Provide the (x, y) coordinate of the cell's center where the given text is located.  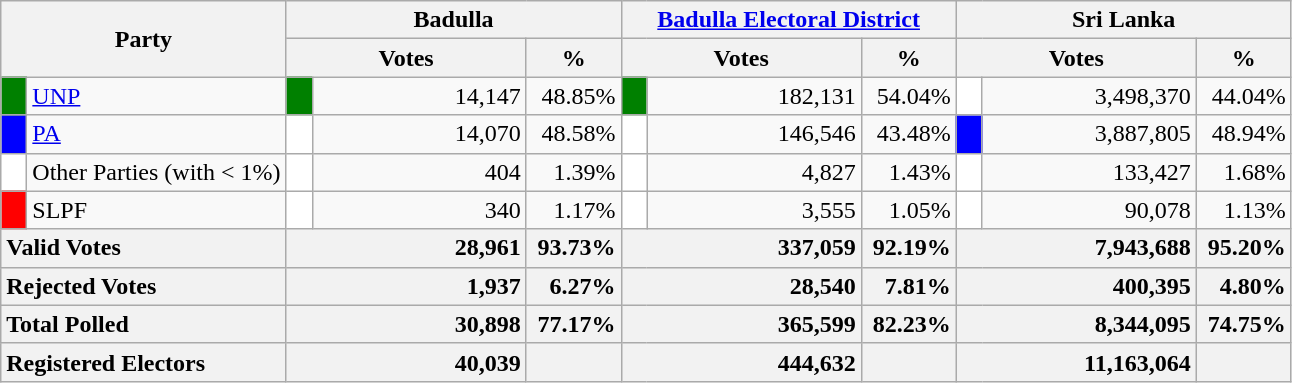
4,827 (754, 172)
3,887,805 (1089, 134)
30,898 (406, 324)
Valid Votes (144, 248)
14,147 (419, 96)
365,599 (741, 324)
Other Parties (with < 1%) (156, 172)
7.81% (908, 286)
337,059 (741, 248)
8,344,095 (1076, 324)
Badulla (454, 20)
1,937 (406, 286)
28,961 (406, 248)
1.17% (574, 210)
77.17% (574, 324)
444,632 (741, 362)
1.39% (574, 172)
Total Polled (144, 324)
3,498,370 (1089, 96)
48.85% (574, 96)
7,943,688 (1076, 248)
133,427 (1089, 172)
1.05% (908, 210)
1.43% (908, 172)
SLPF (156, 210)
48.94% (1244, 134)
54.04% (908, 96)
14,070 (419, 134)
UNP (156, 96)
43.48% (908, 134)
1.13% (1244, 210)
Rejected Votes (144, 286)
44.04% (1244, 96)
4.80% (1244, 286)
3,555 (754, 210)
6.27% (574, 286)
11,163,064 (1076, 362)
28,540 (741, 286)
404 (419, 172)
90,078 (1089, 210)
Badulla Electoral District (788, 20)
340 (419, 210)
400,395 (1076, 286)
182,131 (754, 96)
Sri Lanka (1124, 20)
48.58% (574, 134)
146,546 (754, 134)
74.75% (1244, 324)
95.20% (1244, 248)
1.68% (1244, 172)
92.19% (908, 248)
Party (144, 39)
PA (156, 134)
40,039 (406, 362)
93.73% (574, 248)
Registered Electors (144, 362)
82.23% (908, 324)
